Output the (X, Y) coordinate of the center of the cell containing the given text.  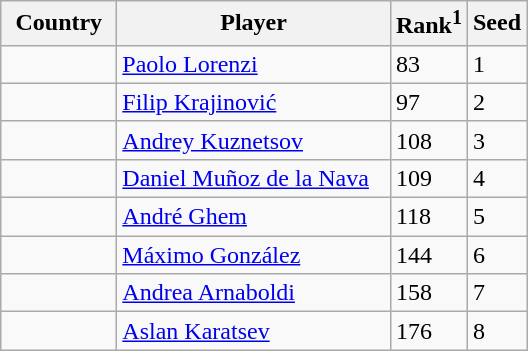
Andrey Kuznetsov (254, 140)
Filip Krajinović (254, 102)
2 (496, 102)
Country (59, 24)
Rank1 (428, 24)
5 (496, 217)
176 (428, 331)
6 (496, 255)
118 (428, 217)
97 (428, 102)
8 (496, 331)
Seed (496, 24)
144 (428, 255)
Daniel Muñoz de la Nava (254, 178)
Player (254, 24)
83 (428, 64)
1 (496, 64)
109 (428, 178)
Aslan Karatsev (254, 331)
158 (428, 293)
Paolo Lorenzi (254, 64)
3 (496, 140)
Máximo González (254, 255)
7 (496, 293)
4 (496, 178)
Andrea Arnaboldi (254, 293)
108 (428, 140)
André Ghem (254, 217)
